Extract the [X, Y] coordinate from the center of the cell holding the provided text.  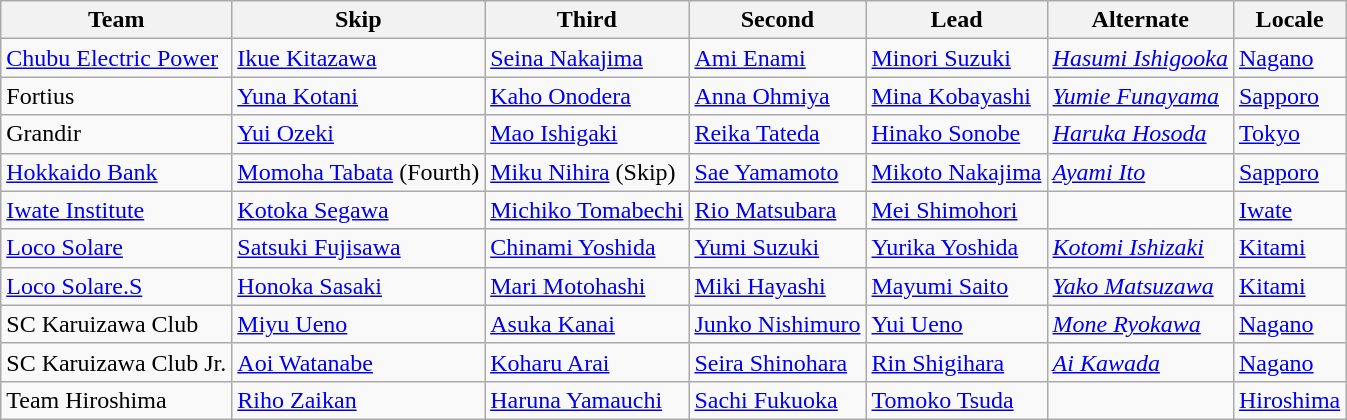
Chubu Electric Power [116, 58]
Yumie Funayama [1140, 96]
Sachi Fukuoka [778, 400]
Iwate [1289, 210]
Haruka Hosoda [1140, 134]
Koharu Arai [587, 362]
Loco Solare [116, 248]
Ai Kawada [1140, 362]
Honoka Sasaki [358, 286]
Yui Ueno [956, 324]
Kaho Onodera [587, 96]
Haruna Yamauchi [587, 400]
Fortius [116, 96]
Hasumi Ishigooka [1140, 58]
Alternate [1140, 20]
Lead [956, 20]
Skip [358, 20]
Hiroshima [1289, 400]
Tokyo [1289, 134]
Yurika Yoshida [956, 248]
Reika Tateda [778, 134]
Mao Ishigaki [587, 134]
Hinako Sonobe [956, 134]
Ikue Kitazawa [358, 58]
Team Hiroshima [116, 400]
Team [116, 20]
Locale [1289, 20]
Iwate Institute [116, 210]
Miku Nihira (Skip) [587, 172]
Anna Ohmiya [778, 96]
SC Karuizawa Club [116, 324]
SC Karuizawa Club Jr. [116, 362]
Rio Matsubara [778, 210]
Second [778, 20]
Aoi Watanabe [358, 362]
Momoha Tabata (Fourth) [358, 172]
Yako Matsuzawa [1140, 286]
Yumi Suzuki [778, 248]
Grandir [116, 134]
Mei Shimohori [956, 210]
Yuna Kotani [358, 96]
Rin Shigihara [956, 362]
Yui Ozeki [358, 134]
Asuka Kanai [587, 324]
Kotomi Ishizaki [1140, 248]
Mari Motohashi [587, 286]
Michiko Tomabechi [587, 210]
Loco Solare.S [116, 286]
Miyu Ueno [358, 324]
Tomoko Tsuda [956, 400]
Third [587, 20]
Ami Enami [778, 58]
Mone Ryokawa [1140, 324]
Satsuki Fujisawa [358, 248]
Ayami Ito [1140, 172]
Kotoka Segawa [358, 210]
Chinami Yoshida [587, 248]
Riho Zaikan [358, 400]
Mikoto Nakajima [956, 172]
Sae Yamamoto [778, 172]
Mina Kobayashi [956, 96]
Junko Nishimuro [778, 324]
Minori Suzuki [956, 58]
Hokkaido Bank [116, 172]
Seira Shinohara [778, 362]
Mayumi Saito [956, 286]
Seina Nakajima [587, 58]
Miki Hayashi [778, 286]
